Return the (X, Y) coordinate for the center point of the cell that contains the specified text.  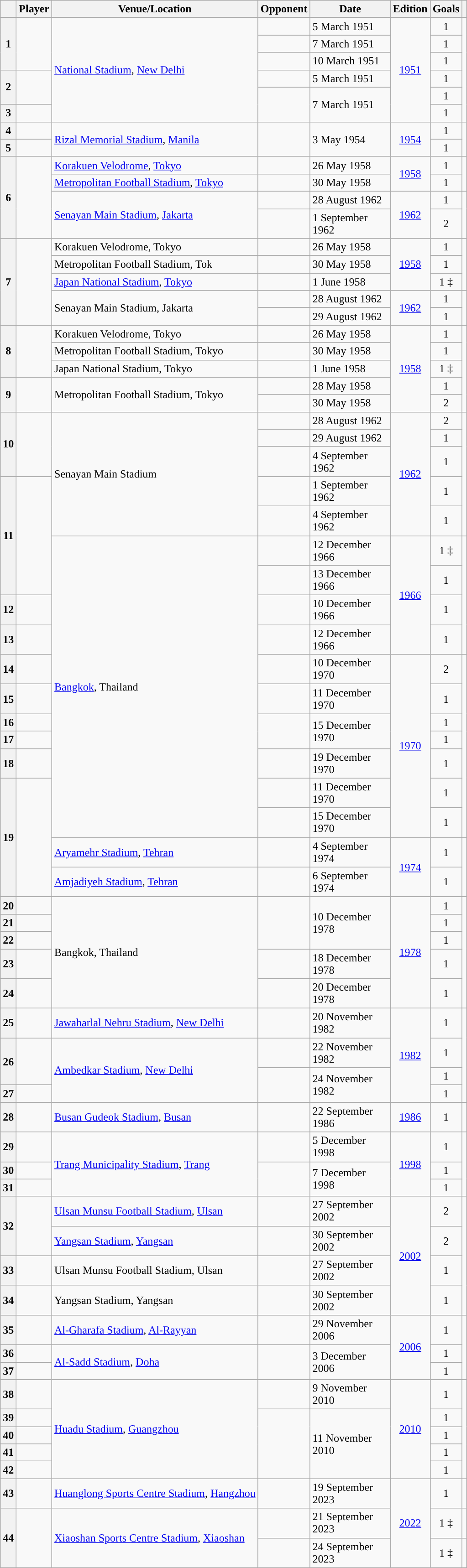
27 (8, 1094)
10 (8, 444)
33 (8, 1271)
21 (8, 923)
Huadu Stadium, Guangzhou (155, 1429)
35 (8, 1330)
9 November 2010 (350, 1395)
Amjadiyeh Stadium, Tehran (155, 882)
36 (8, 1353)
Senayan Main Stadium (155, 473)
Al-Gharafa Stadium, Al-Rayyan (155, 1330)
29 November 2006 (350, 1330)
20 December 1978 (350, 993)
Aryamehr Stadium, Tehran (155, 852)
24 (8, 993)
Huanglong Sports Centre Stadium, Hangzhou (155, 1493)
13 December 1966 (350, 580)
41 (8, 1453)
34 (8, 1300)
Xiaoshan Sports Centre Stadium, Xiaoshan (155, 1538)
Edition (410, 9)
1986 (410, 1117)
22 November 1982 (350, 1053)
3 December 2006 (350, 1362)
3 (8, 113)
22 September 1986 (350, 1117)
28 (8, 1117)
38 (8, 1395)
Goals (446, 9)
14 (8, 670)
11 (8, 535)
23 (8, 963)
2002 (410, 1256)
5 (8, 148)
20 (8, 905)
26 (8, 1062)
22 (8, 940)
44 (8, 1538)
37 (8, 1371)
19 (8, 837)
13 (8, 639)
19 December 1970 (350, 763)
42 (8, 1470)
1982 (410, 1055)
4 September 1974 (350, 852)
29 (8, 1147)
Busan Gudeok Stadium, Busan (155, 1117)
Trang Municipality Stadium, Trang (155, 1164)
Date (350, 9)
Al-Sadd Stadium, Doha (155, 1362)
Ambedkar Stadium, New Delhi (155, 1070)
7 December 1998 (350, 1179)
5 December 1998 (350, 1147)
Rizal Memorial Stadium, Manila (155, 139)
10 December 1978 (350, 923)
1974 (410, 867)
2010 (410, 1429)
2006 (410, 1347)
Metropolitan Football Stadium, Tok (155, 265)
31 (8, 1188)
40 (8, 1435)
6 (8, 197)
3 May 1954 (350, 139)
10 December 1966 (350, 610)
1998 (410, 1164)
Jawaharlal Nehru Stadium, New Delhi (155, 1023)
National Stadium, New Delhi (155, 70)
19 September 2023 (350, 1493)
18 December 1978 (350, 963)
10 March 1951 (350, 61)
39 (8, 1418)
16 (8, 722)
Opponent (284, 9)
20 November 1982 (350, 1023)
Venue/Location (155, 9)
9 (8, 395)
2022 (410, 1523)
43 (8, 1493)
12 (8, 610)
1966 (410, 595)
10 December 1970 (350, 670)
8 (8, 351)
30 (8, 1170)
24 November 1982 (350, 1085)
28 May 1958 (350, 386)
1970 (410, 746)
7 (8, 282)
18 (8, 763)
1951 (410, 70)
21 September 2023 (350, 1523)
Player (34, 9)
25 (8, 1023)
32 (8, 1226)
17 (8, 740)
1954 (410, 139)
24 September 2023 (350, 1552)
11 November 2010 (350, 1444)
15 (8, 699)
1978 (410, 952)
4 (8, 130)
6 September 1974 (350, 882)
